Return (x, y) of the center of cell containing provided text 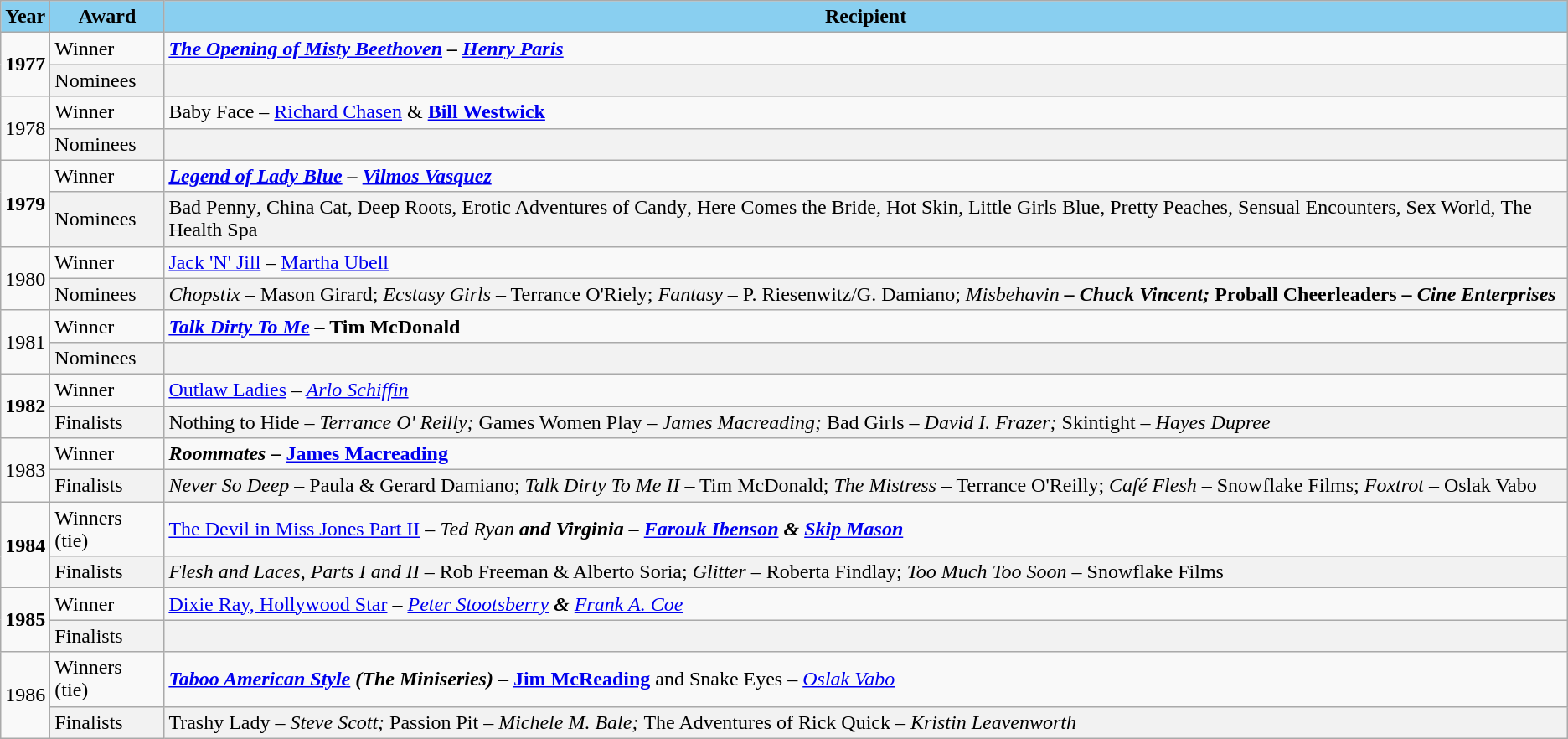
The Devil in Miss Jones Part II – Ted Ryan and Virginia – Farouk Ibenson & Skip Mason (866, 530)
1979 (25, 203)
Recipient (866, 17)
Legend of Lady Blue – Vilmos Vasquez (866, 176)
Outlaw Ladies – Arlo Schiffin (866, 390)
Dixie Ray, Hollywood Star – Peter Stootsberry & Frank A. Coe (866, 604)
1982 (25, 406)
Roommates – James Macreading (866, 454)
Trashy Lady – Steve Scott; Passion Pit – Michele M. Bale; The Adventures of Rick Quick – Kristin Leavenworth (866, 722)
1984 (25, 545)
1983 (25, 470)
1981 (25, 342)
Nothing to Hide – Terrance O' Reilly; Games Women Play – James Macreading; Bad Girls – David I. Frazer; Skintight – Hayes Dupree (866, 421)
1980 (25, 278)
Baby Face – Richard Chasen & Bill Westwick (866, 112)
Talk Dirty To Me – Tim McDonald (866, 326)
Taboo American Style (The Miniseries) – Jim McReading and Snake Eyes – Oslak Vabo (866, 679)
Award (107, 17)
Flesh and Laces, Parts I and II – Rob Freeman & Alberto Soria; Glitter – Roberta Findlay; Too Much Too Soon – Snowflake Films (866, 572)
1977 (25, 65)
1978 (25, 128)
1986 (25, 695)
Jack 'N' Jill – Martha Ubell (866, 262)
The Opening of Misty Beethoven – Henry Paris (866, 49)
Year (25, 17)
1985 (25, 620)
